Capture the cell that displays the provided text and extract its [X, Y] central coordinate. 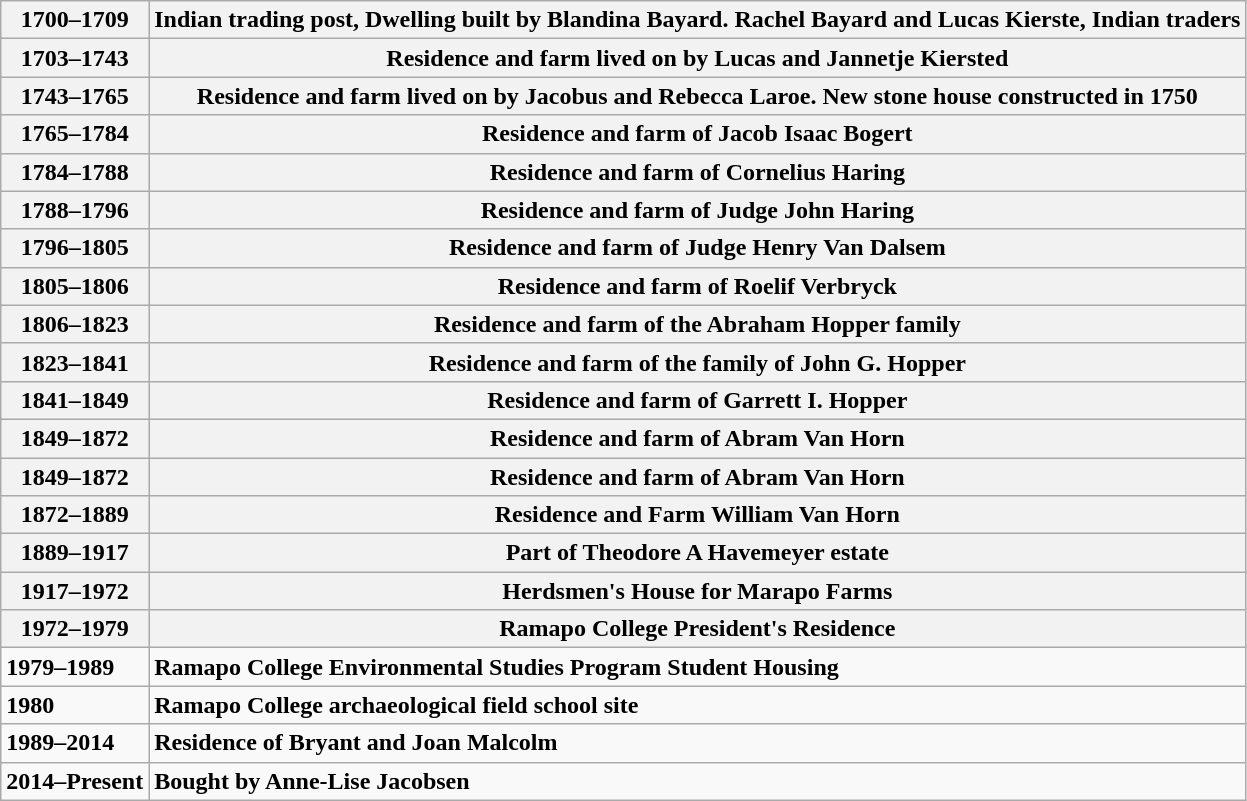
1989–2014 [75, 743]
1703–1743 [75, 58]
Ramapo College archaeological field school site [698, 705]
1841–1849 [75, 400]
Bought by Anne-Lise Jacobsen [698, 781]
2014–Present [75, 781]
Ramapo College Environmental Studies Program Student Housing [698, 667]
Residence and farm of Judge John Haring [698, 210]
Residence and farm of Garrett I. Hopper [698, 400]
1788–1796 [75, 210]
1765–1784 [75, 134]
Herdsmen's House for Marapo Farms [698, 591]
Residence of Bryant and Joan Malcolm [698, 743]
Residence and farm of Judge Henry Van Dalsem [698, 248]
Residence and farm of Cornelius Haring [698, 172]
Residence and farm of Roelif Verbryck [698, 286]
Residence and farm lived on by Lucas and Jannetje Kiersted [698, 58]
1700–1709 [75, 20]
Part of Theodore A Havemeyer estate [698, 553]
1889–1917 [75, 553]
1872–1889 [75, 515]
Residence and farm lived on by Jacobus and Rebecca Laroe. New stone house constructed in 1750 [698, 96]
1743–1765 [75, 96]
Ramapo College President's Residence [698, 629]
1823–1841 [75, 362]
1784–1788 [75, 172]
Residence and farm of the Abraham Hopper family [698, 324]
1979–1989 [75, 667]
1796–1805 [75, 248]
1805–1806 [75, 286]
1806–1823 [75, 324]
Residence and farm of Jacob Isaac Bogert [698, 134]
Residence and farm of the family of John G. Hopper [698, 362]
1980 [75, 705]
Indian trading post, Dwelling built by Blandina Bayard. Rachel Bayard and Lucas Kierste, Indian traders [698, 20]
Residence and Farm William Van Horn [698, 515]
1917–1972 [75, 591]
1972–1979 [75, 629]
